Output the (X, Y) coordinate of the center of the cell containing the given text.  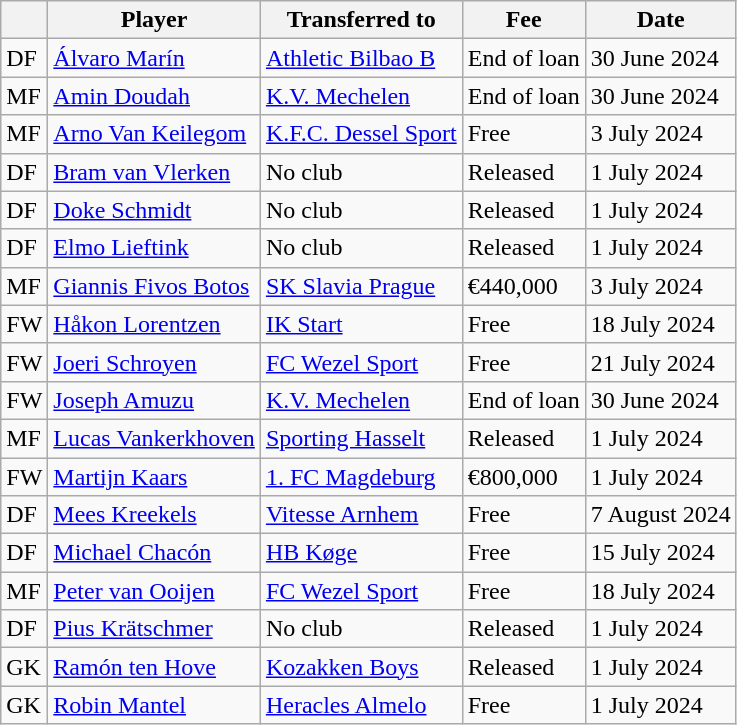
Amin Doudah (154, 96)
Elmo Lieftink (154, 248)
Vitesse Arnhem (361, 515)
7 August 2024 (660, 515)
Giannis Fivos Botos (154, 286)
Transferred to (361, 20)
IK Start (361, 324)
Joseph Amuzu (154, 400)
€800,000 (524, 477)
Pius Krätschmer (154, 629)
Joeri Schroyen (154, 362)
Athletic Bilbao B (361, 58)
Michael Chacón (154, 553)
€440,000 (524, 286)
Lucas Vankerkhoven (154, 438)
Mees Kreekels (154, 515)
Doke Schmidt (154, 210)
15 July 2024 (660, 553)
21 July 2024 (660, 362)
K.F.C. Dessel Sport (361, 134)
Álvaro Marín (154, 58)
Martijn Kaars (154, 477)
Ramón ten Hove (154, 667)
Fee (524, 20)
Sporting Hasselt (361, 438)
Heracles Almelo (361, 705)
Håkon Lorentzen (154, 324)
Peter van Ooijen (154, 591)
Arno Van Keilegom (154, 134)
SK Slavia Prague (361, 286)
Date (660, 20)
HB Køge (361, 553)
1. FC Magdeburg (361, 477)
Kozakken Boys (361, 667)
Bram van Vlerken (154, 172)
Robin Mantel (154, 705)
Player (154, 20)
